Pinpoint the cell where the given text exists, returning its (x, y) midpoint coordinate. 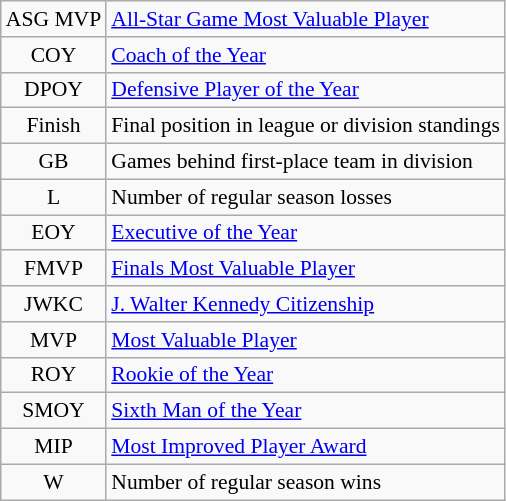
GB (54, 162)
Coach of the Year (306, 55)
Number of regular season wins (306, 482)
Most Valuable Player (306, 340)
L (54, 197)
Finals Most Valuable Player (306, 269)
SMOY (54, 411)
Finish (54, 126)
MVP (54, 340)
EOY (54, 233)
COY (54, 55)
W (54, 482)
Rookie of the Year (306, 375)
Sixth Man of the Year (306, 411)
ASG MVP (54, 19)
J. Walter Kennedy Citizenship (306, 304)
Defensive Player of the Year (306, 90)
Number of regular season losses (306, 197)
MIP (54, 447)
Final position in league or division standings (306, 126)
JWKC (54, 304)
All-Star Game Most Valuable Player (306, 19)
Most Improved Player Award (306, 447)
ROY (54, 375)
DPOY (54, 90)
Games behind first-place team in division (306, 162)
Executive of the Year (306, 233)
FMVP (54, 269)
